For the text-containing cell, return its midpoint in (x, y) coordinate format. 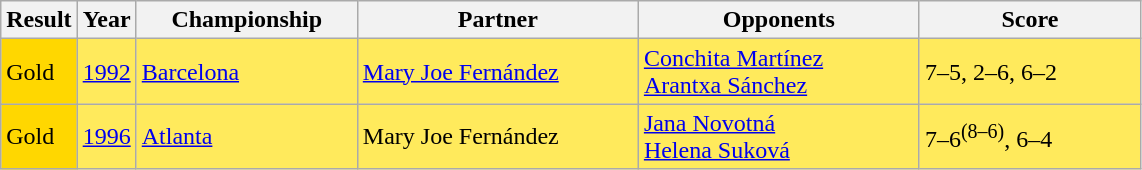
Barcelona (246, 72)
1996 (106, 136)
7–5, 2–6, 6–2 (1030, 72)
Partner (498, 20)
Year (106, 20)
1992 (106, 72)
Jana Novotná Helena Suková (778, 136)
Opponents (778, 20)
Atlanta (246, 136)
Championship (246, 20)
Score (1030, 20)
Conchita Martínez Arantxa Sánchez (778, 72)
Result (39, 20)
7–6(8–6), 6–4 (1030, 136)
